Extract the (x, y) coordinate from the center of the cell holding the provided text.  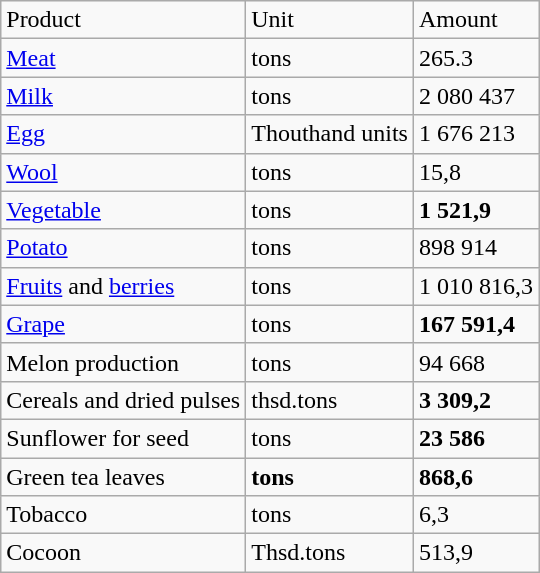
Egg (124, 134)
Green tea leaves (124, 477)
Sunflower for seed (124, 438)
Unit (330, 20)
94 668 (476, 362)
Meat (124, 58)
Vegetable (124, 210)
513,9 (476, 553)
Thouthand units (330, 134)
2 080 437 (476, 96)
Tobacco (124, 515)
Cocoon (124, 553)
Cereals and dried pulses (124, 400)
868,6 (476, 477)
Wool (124, 172)
1 521,9 (476, 210)
167 591,4 (476, 324)
898 914 (476, 248)
23 586 (476, 438)
3 309,2 (476, 400)
Milk (124, 96)
1 010 816,3 (476, 286)
Melon production (124, 362)
Fruits and berries (124, 286)
Thsd.tons (330, 553)
265.3 (476, 58)
1 676 213 (476, 134)
6,3 (476, 515)
Amount (476, 20)
Potato (124, 248)
15,8 (476, 172)
Product (124, 20)
Grape (124, 324)
thsd.tons (330, 400)
